For the text-containing cell, return its midpoint in (X, Y) coordinate format. 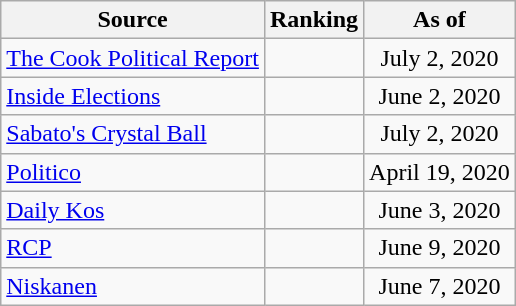
June 2, 2020 (440, 96)
Niskanen (133, 286)
Sabato's Crystal Ball (133, 134)
Politico (133, 172)
June 7, 2020 (440, 286)
As of (440, 20)
Source (133, 20)
April 19, 2020 (440, 172)
Daily Kos (133, 210)
June 9, 2020 (440, 248)
June 3, 2020 (440, 210)
Ranking (314, 20)
The Cook Political Report (133, 58)
RCP (133, 248)
Inside Elections (133, 96)
